Detect which cell encompasses the target text, then output its [X, Y] center coordinate. 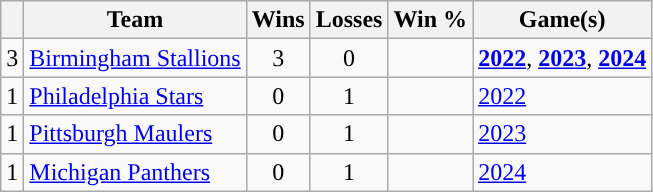
Win % [430, 20]
Pittsburgh Maulers [135, 134]
Losses [349, 20]
2023 [562, 134]
2024 [562, 172]
Philadelphia Stars [135, 96]
Michigan Panthers [135, 172]
Game(s) [562, 20]
Team [135, 20]
2022 [562, 96]
2022, 2023, 2024 [562, 58]
Birmingham Stallions [135, 58]
Wins [278, 20]
